Pinpoint the cell where the given text exists, returning its (x, y) midpoint coordinate. 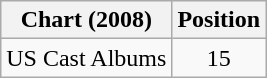
Position (219, 20)
Chart (2008) (86, 20)
US Cast Albums (86, 58)
15 (219, 58)
